Identify which cell holds the provided text, then report its [X, Y] central coordinate. 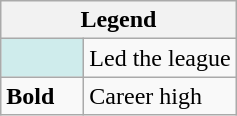
Led the league [160, 58]
Bold [42, 96]
Legend [118, 20]
Career high [160, 96]
